Detect which cell encompasses the target text, then output its (x, y) center coordinate. 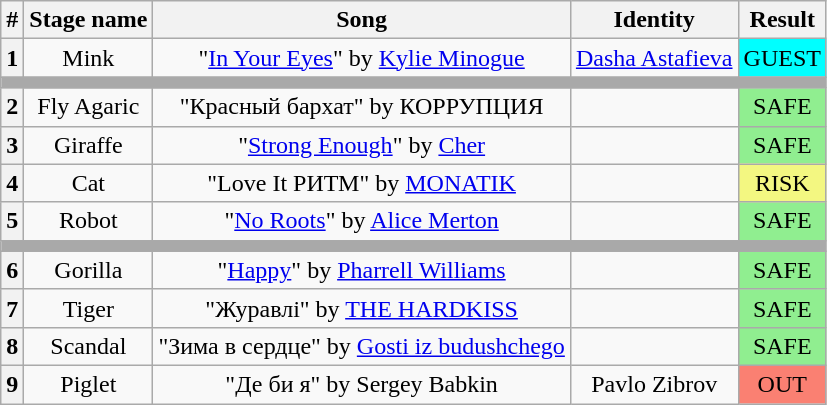
7 (12, 308)
9 (12, 384)
Dasha Astafieva (654, 58)
Robot (88, 221)
GUEST (782, 58)
"Happy" by Pharrell Williams (362, 270)
1 (12, 58)
Scandal (88, 346)
Cat (88, 183)
Giraffe (88, 145)
"Де би я" by Sergey Babkin (362, 384)
Gorilla (88, 270)
Result (782, 20)
4 (12, 183)
"Strong Enough" by Cher (362, 145)
Pavlo Zibrov (654, 384)
"In Your Eyes" by Kylie Minogue (362, 58)
"Красный бархат" by КОРРУПЦИЯ (362, 107)
Song (362, 20)
"Журавлі" by THE HARDKISS (362, 308)
"No Roots" by Alice Merton (362, 221)
6 (12, 270)
RISK (782, 183)
# (12, 20)
Piglet (88, 384)
"Love It РИТМ" by MONATIK (362, 183)
Stage name (88, 20)
Identity (654, 20)
Mink (88, 58)
"Зима в сердце" by Gosti iz budushchego (362, 346)
3 (12, 145)
Fly Agaric (88, 107)
8 (12, 346)
2 (12, 107)
5 (12, 221)
OUT (782, 384)
Tiger (88, 308)
